Capture the cell that displays the provided text and extract its (X, Y) central coordinate. 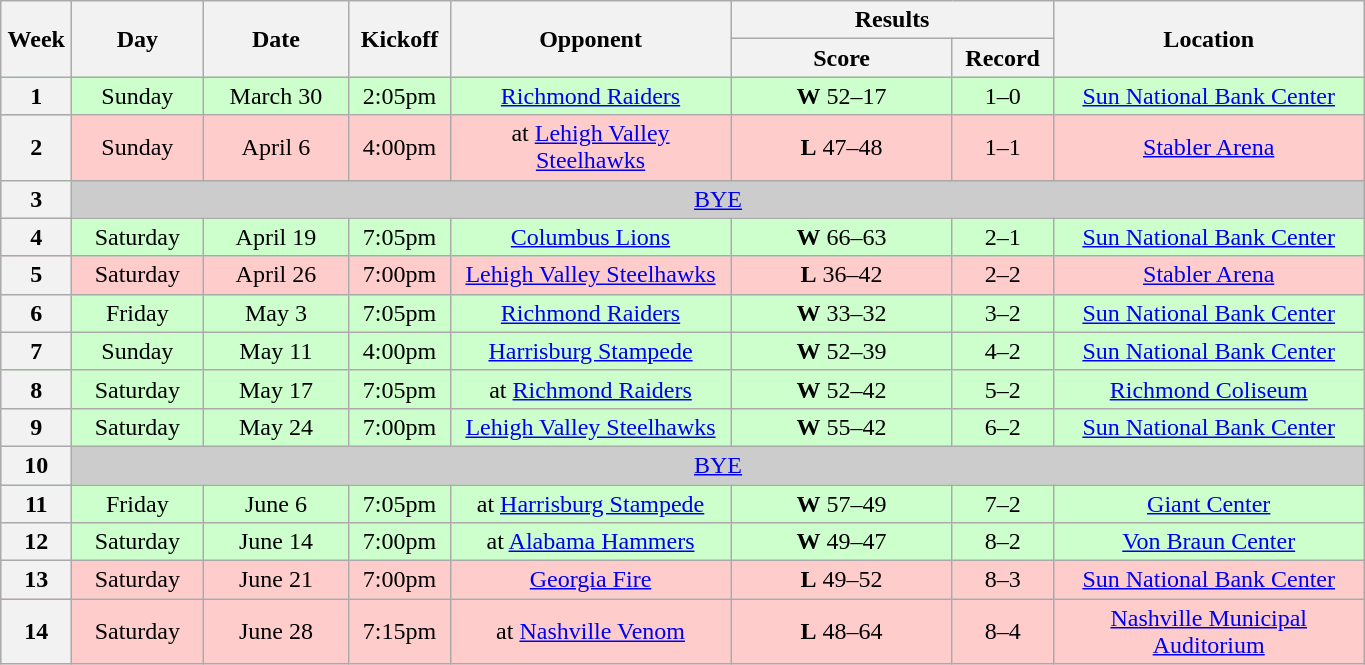
8–3 (1002, 580)
Date (276, 39)
June 21 (276, 580)
Results (892, 20)
6 (36, 313)
12 (36, 542)
2 (36, 148)
at Alabama Hammers (590, 542)
June 6 (276, 503)
W 33–32 (842, 313)
June 14 (276, 542)
W 55–42 (842, 427)
Richmond Coliseum (1208, 389)
June 28 (276, 632)
April 19 (276, 237)
Nashville Municipal Auditorium (1208, 632)
1 (36, 96)
3 (36, 199)
Harrisburg Stampede (590, 351)
5–2 (1002, 389)
Week (36, 39)
at Nashville Venom (590, 632)
2–1 (1002, 237)
W 52–39 (842, 351)
8 (36, 389)
8–2 (1002, 542)
W 52–17 (842, 96)
1–1 (1002, 148)
9 (36, 427)
3–2 (1002, 313)
Score (842, 58)
7:15pm (400, 632)
L 36–42 (842, 275)
W 49–47 (842, 542)
Von Braun Center (1208, 542)
L 48–64 (842, 632)
Georgia Fire (590, 580)
13 (36, 580)
10 (36, 465)
at Lehigh Valley Steelhawks (590, 148)
L 49–52 (842, 580)
at Harrisburg Stampede (590, 503)
W 66–63 (842, 237)
Giant Center (1208, 503)
L 47–48 (842, 148)
at Richmond Raiders (590, 389)
April 6 (276, 148)
14 (36, 632)
Day (138, 39)
Kickoff (400, 39)
May 3 (276, 313)
4–2 (1002, 351)
2:05pm (400, 96)
May 24 (276, 427)
8–4 (1002, 632)
Columbus Lions (590, 237)
11 (36, 503)
6–2 (1002, 427)
5 (36, 275)
May 11 (276, 351)
4 (36, 237)
Opponent (590, 39)
7–2 (1002, 503)
March 30 (276, 96)
W 52–42 (842, 389)
7 (36, 351)
W 57–49 (842, 503)
May 17 (276, 389)
April 26 (276, 275)
1–0 (1002, 96)
Record (1002, 58)
Location (1208, 39)
2–2 (1002, 275)
